Search for the cell housing the specified text and yield its (X, Y) center coordinate. 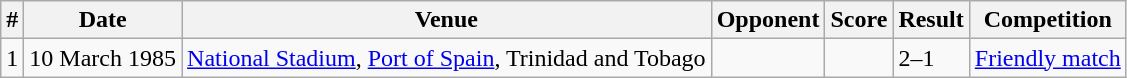
Friendly match (1048, 58)
Venue (447, 20)
Date (103, 20)
Opponent (768, 20)
2–1 (931, 58)
Competition (1048, 20)
10 March 1985 (103, 58)
National Stadium, Port of Spain, Trinidad and Tobago (447, 58)
1 (12, 58)
Result (931, 20)
Score (859, 20)
# (12, 20)
